Detect which cell encompasses the target text, then output its [X, Y] center coordinate. 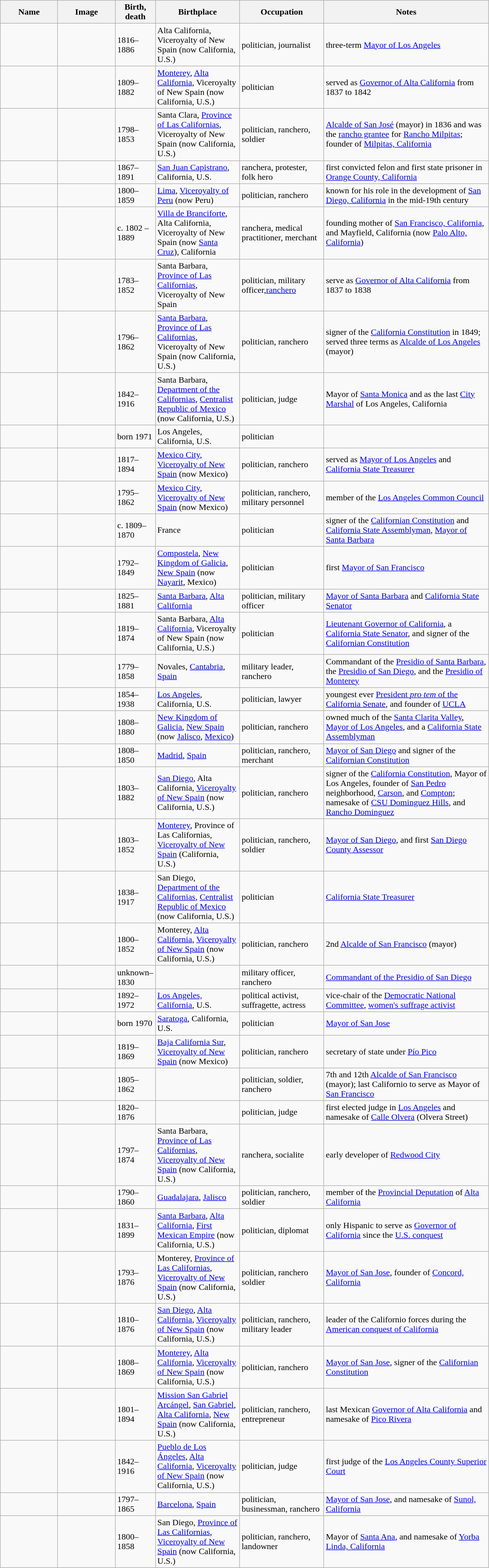
serve as Governor of Alta California from 1837 to 1838 [406, 285]
San Juan Capistrano, California, U.S. [197, 172]
Monterey, Province of Las Californias, Viceroyalty of New Spain (California, U.S.) [197, 845]
Notes [406, 12]
Mayor of San Jose [406, 1023]
1800–1852 [135, 944]
1793–1876 [135, 1277]
political activist, suffragette, actress [282, 1000]
Mayor of San Jose, signer of the Californian Constitution [406, 1367]
1825–1881 [135, 601]
Occupation [282, 12]
Santa Barbara, Province of Las Californias, Viceroyalty of New Spain [197, 285]
1892–1972 [135, 1000]
1809–1882 [135, 87]
Pueblo de Los Ángeles, Alta California, Viceroyalty of New Spain (now California, U.S.) [197, 1466]
San Diego, Province of Las Californias, Viceroyalty of New Spain (now California, U.S.) [197, 1542]
1801–1894 [135, 1414]
1797–1865 [135, 1504]
1796–1862 [135, 342]
last Mexican Governor of Alta California and namesake of Pico Rivera [406, 1414]
first Mayor of San Francisco [406, 568]
Baja California Sur, Viceroyalty of New Spain (now Mexico) [197, 1051]
only Hispanic to serve as Governor of California since the U.S. conquest [406, 1230]
France [197, 530]
2nd Alcalde of San Francisco (mayor) [406, 944]
1817–1894 [135, 464]
ranchera, medical practitioner, merchant [282, 233]
Lima, Viceroyalty of Peru (now Peru) [197, 195]
1808–1869 [135, 1367]
California State Treasurer [406, 897]
Commandant of the Presidio of San Diego [406, 977]
politician, diplomat [282, 1230]
known for his role in the development of San Diego, California in the mid-19th century [406, 195]
first judge of the Los Angeles County Superior Court [406, 1466]
served as Mayor of Los Angeles and California State Treasurer [406, 464]
Mission San Gabriel Arcángel, San Gabriel, Alta California, New Spain (now California, U.S.) [197, 1414]
member of the Los Angeles Common Council [406, 497]
7th and 12th Alcalde of San Francisco (mayor); last Californio to serve as Mayor of San Francisco [406, 1084]
Birthplace [197, 12]
Santa Clara, Province of Las Californias, Viceroyalty of New Spain (now California, U.S.) [197, 134]
Saratoga, California, U.S. [197, 1023]
Guadalajara, Jalisco [197, 1197]
leader of the Californio forces during the American conquest of California [406, 1324]
1803–1852 [135, 845]
politician, ranchero soldier [282, 1277]
born 1971 [135, 436]
1779–1858 [135, 671]
politician, soldier, ranchero [282, 1084]
Santa Barbara, Alta California, First Mexican Empire (now California, U.S.) [197, 1230]
youngest ever President pro tem of the California Senate, and founder of UCLA [406, 699]
Name [29, 12]
Barcelona, Spain [197, 1504]
first convicted felon and first state prisoner in Orange County, California [406, 172]
early developer of Redwood City [406, 1155]
politician, lawyer [282, 699]
Villa de Branciforte, Alta California, Viceroyalty of New Spain (now Santa Cruz), California [197, 233]
Alta California, Viceroyalty of New Spain (now California, U.S.) [197, 45]
politician, ranchero, merchant [282, 755]
politician, military officer [282, 601]
Mayor of San Jose, founder of Concord, California [406, 1277]
1798–1853 [135, 134]
Compostela, New Kingdom of Galicia, New Spain (now Nayarit, Mexico) [197, 568]
Alcalde of San José (mayor) in 1836 and was the rancho grantee for Rancho Milpitas; founder of Milpitas, California [406, 134]
1795–1862 [135, 497]
secretary of state under Pío Pico [406, 1051]
1820–1876 [135, 1113]
1783–1852 [135, 285]
1805–1862 [135, 1084]
San Diego, Department of the Californias, Centralist Republic of Mexico (now California, U.S.) [197, 897]
Mayor of San Jose, and namesake of Sunol, California [406, 1504]
signer of the Californian Constitution and California State Assemblyman, Mayor of Santa Barbara [406, 530]
1790–1860 [135, 1197]
ranchera, socialite [282, 1155]
vice-chair of the Democratic National Committee, women's suffrage activist [406, 1000]
1819–1869 [135, 1051]
politician, journalist [282, 45]
three-term Mayor of Los Angeles [406, 45]
owned much of the Santa Clarita Valley, Mayor of Los Angeles, and a California State Assemblyman [406, 727]
c. 1809–1870 [135, 530]
politician, ranchero, entrepreneur [282, 1414]
politician, businessman, ranchero [282, 1504]
New Kingdom of Galicia, New Spain (now Jalisco, Mexico) [197, 727]
1816–1886 [135, 45]
Commandant of the Presidio of Santa Barbara, the Presidio of San Diego, and the Presidio of Monterey [406, 671]
1792–1849 [135, 568]
military officer, ranchero [282, 977]
1808–1880 [135, 727]
ranchera, protester, folk hero [282, 172]
unknown–1830 [135, 977]
politician, military officer,ranchero [282, 285]
1810–1876 [135, 1324]
1838–1917 [135, 897]
first elected judge in Los Angeles and namesake of Calle Olvera (Olvera Street) [406, 1113]
1808–1850 [135, 755]
Lieutenant Governor of California, a California State Senator, and signer of the Californian Constitution [406, 633]
politician, ranchero, military personnel [282, 497]
politician, ranchero, military leader [282, 1324]
Santa Barbara, Alta California [197, 601]
1800–1858 [135, 1542]
1797–1874 [135, 1155]
Madrid, Spain [197, 755]
1803–1882 [135, 793]
1854–1938 [135, 699]
1819–1874 [135, 633]
1867–1891 [135, 172]
served as Governor of Alta California from 1837 to 1842 [406, 87]
Image [86, 12]
1800–1859 [135, 195]
member of the Provincial Deputation of Alta California [406, 1197]
Monterey, Province of Las Californias, Viceroyalty of New Spain (now California, U.S.) [197, 1277]
Novales, Cantabria, Spain [197, 671]
1831–1899 [135, 1230]
Mayor of San Diego and signer of the Californian Constitution [406, 755]
born 1970 [135, 1023]
military leader, ranchero [282, 671]
politician, ranchero, landowner [282, 1542]
c. 1802 – 1889 [135, 233]
Santa Barbara, Alta California, Viceroyalty of New Spain (now California, U.S.) [197, 633]
Mayor of Santa Barbara and California State Senator [406, 601]
signer of the California Constitution in 1849; served three terms as Alcalde of Los Angeles (mayor) [406, 342]
founding mother of San Francisco, California, and Mayfield, California (now Palo Alto, California) [406, 233]
Santa Barbara, Department of the Californias, Centralist Republic of Mexico (now California, U.S.) [197, 399]
Mayor of Santa Ana, and namesake of Yorba Linda, California [406, 1542]
Mayor of San Diego, and first San Diego County Assessor [406, 845]
Mayor of Santa Monica and as the last City Marshal of Los Angeles, California [406, 399]
Birth, death [135, 12]
